Return (X, Y) of the center of cell containing provided text 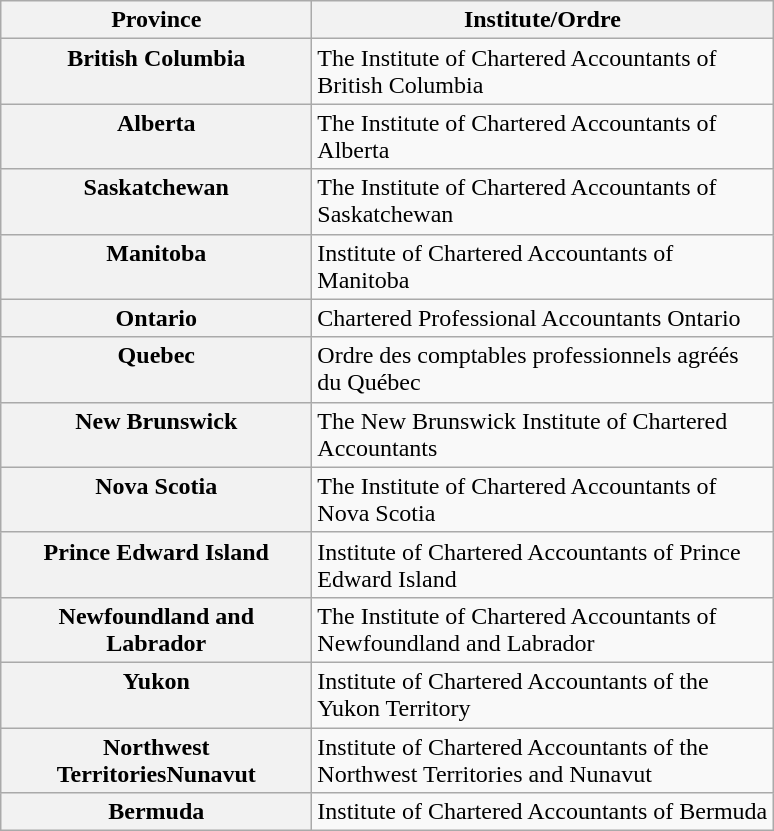
Prince Edward Island (156, 564)
Chartered Professional Accountants Ontario (542, 318)
The Institute of Chartered Accountants of Newfoundland and Labrador (542, 630)
Nova Scotia (156, 500)
Province (156, 20)
Ontario (156, 318)
New Brunswick (156, 434)
The Institute of Chartered Accountants of Nova Scotia (542, 500)
The Institute of Chartered Accountants of Alberta (542, 136)
Bermuda (156, 812)
British Columbia (156, 72)
The Institute of Chartered Accountants of British Columbia (542, 72)
Institute of Chartered Accountants of Manitoba (542, 266)
Institute of Chartered Accountants of Prince Edward Island (542, 564)
Yukon (156, 694)
Institute/Ordre (542, 20)
Quebec (156, 370)
The Institute of Chartered Accountants of Saskatchewan (542, 202)
Institute of Chartered Accountants of the Northwest Territories and Nunavut (542, 760)
The New Brunswick Institute of Chartered Accountants (542, 434)
Saskatchewan (156, 202)
Manitoba (156, 266)
Institute of Chartered Accountants of Bermuda (542, 812)
Ordre des comptables professionnels agréés du Québec (542, 370)
Northwest TerritoriesNunavut (156, 760)
Institute of Chartered Accountants of the Yukon Territory (542, 694)
Newfoundland and Labrador (156, 630)
Alberta (156, 136)
